Pinpoint the cell where the given text exists, returning its (X, Y) midpoint coordinate. 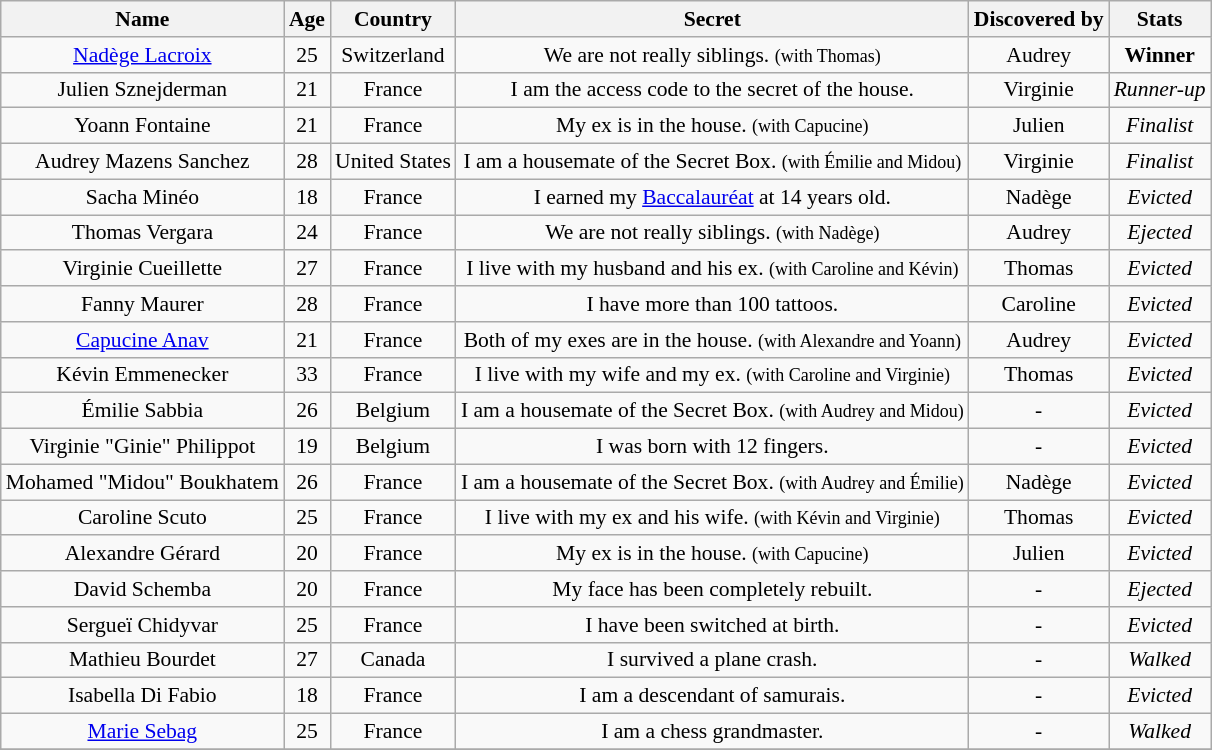
Mathieu Bourdet (142, 660)
Virginie Cueillette (142, 269)
I have been switched at birth. (712, 625)
Mohamed "Midou" Boukhatem (142, 482)
Both of my exes are in the house. (with Alexandre and Yoann) (712, 340)
I earned my Baccalauréat at 14 years old. (712, 197)
Caroline (1039, 304)
Runner-up (1160, 90)
United States (393, 162)
I live with my husband and his ex. (with Caroline and Kévin) (712, 269)
Stats (1160, 19)
We are not really siblings. (with Thomas) (712, 55)
I am the access code to the secret of the house. (712, 90)
Country (393, 19)
24 (307, 233)
Nadège Lacroix (142, 55)
I am a housemate of the Secret Box. (with Audrey and Midou) (712, 411)
My face has been completely rebuilt. (712, 589)
David Schemba (142, 589)
Émilie Sabbia (142, 411)
Secret (712, 19)
Name (142, 19)
33 (307, 375)
I survived a plane crash. (712, 660)
We are not really siblings. (with Nadège) (712, 233)
I am a housemate of the Secret Box. (with Audrey and Émilie) (712, 482)
I was born with 12 fingers. (712, 447)
I am a housemate of the Secret Box. (with Émilie and Midou) (712, 162)
Canada (393, 660)
Isabella Di Fabio (142, 696)
Julien Sznejderman (142, 90)
Audrey Mazens Sanchez (142, 162)
Discovered by (1039, 19)
Capucine Anav (142, 340)
Thomas Vergara (142, 233)
Kévin Emmenecker (142, 375)
Alexandre Gérard (142, 554)
Caroline Scuto (142, 518)
Virginie "Ginie" Philippot (142, 447)
Sacha Minéo (142, 197)
19 (307, 447)
Yoann Fontaine (142, 126)
Age (307, 19)
Marie Sebag (142, 732)
I live with my wife and my ex. (with Caroline and Virginie) (712, 375)
I have more than 100 tattoos. (712, 304)
Switzerland (393, 55)
Fanny Maurer (142, 304)
I am a descendant of samurais. (712, 696)
I am a chess grandmaster. (712, 732)
I live with my ex and his wife. (with Kévin and Virginie) (712, 518)
Winner (1160, 55)
Sergueï Chidyvar (142, 625)
